Provide the (x, y) coordinate of the cell's center where the given text is located.  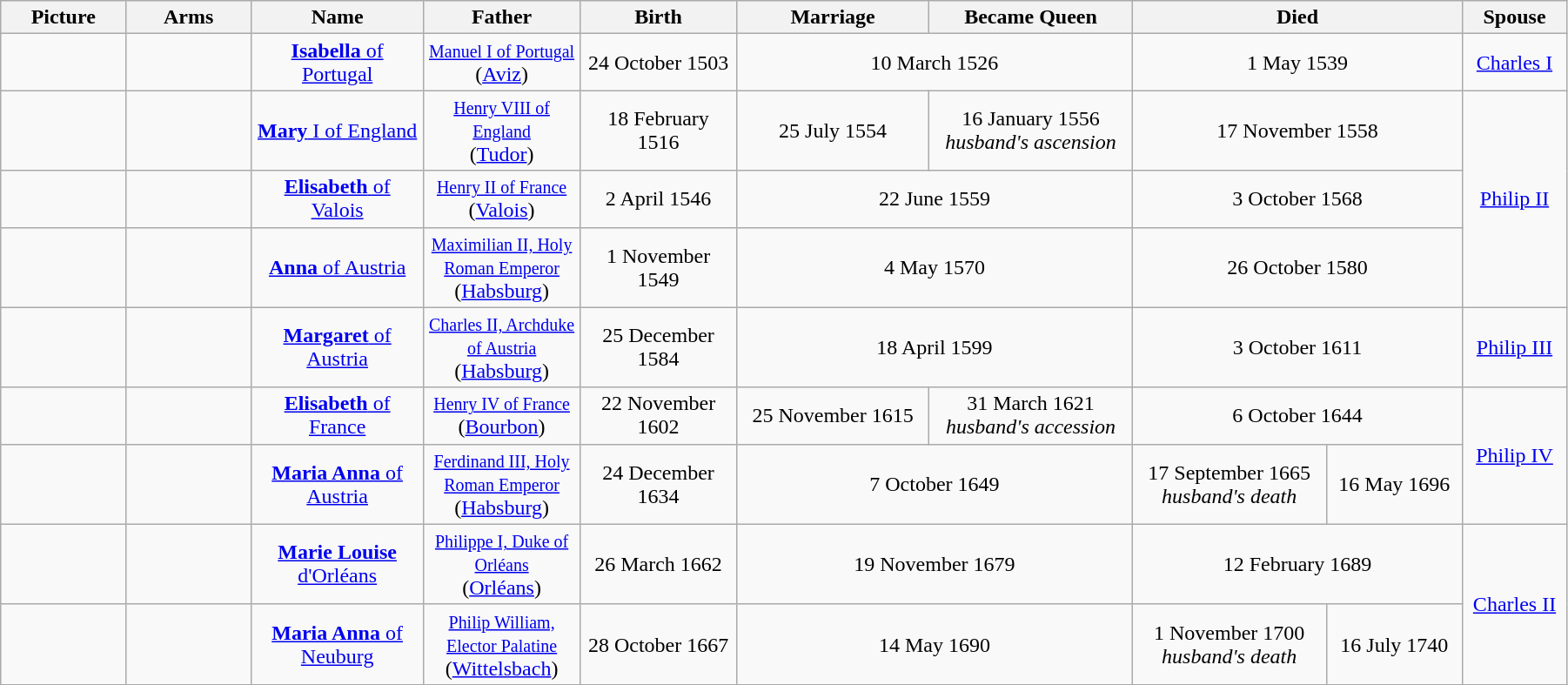
22 November 1602 (659, 416)
24 October 1503 (659, 63)
Anna of Austria (338, 267)
17 September 1665husband's death (1229, 484)
Marie Louise d'Orléans (338, 564)
Henry VIII of England(Tudor) (502, 131)
14 May 1690 (935, 644)
26 October 1580 (1297, 267)
3 October 1568 (1297, 198)
Died (1297, 17)
Birth (659, 17)
Father (502, 17)
19 November 1679 (935, 564)
Became Queen (1031, 17)
25 December 1584 (659, 347)
Charles II, Archduke of Austria (Habsburg) (502, 347)
4 May 1570 (935, 267)
Mary I of England (338, 131)
18 February 1516 (659, 131)
22 June 1559 (935, 198)
10 March 1526 (935, 63)
Maria Anna of Austria (338, 484)
Marriage (834, 17)
Philip II (1515, 198)
Maximilian II, Holy Roman Emperor(Habsburg) (502, 267)
Name (338, 17)
16 May 1696 (1394, 484)
Manuel I of Portugal(Aviz) (502, 63)
16 July 1740 (1394, 644)
Philip III (1515, 347)
Isabella of Portugal (338, 63)
25 July 1554 (834, 131)
16 January 1556husband's ascension (1031, 131)
Ferdinand III, Holy Roman Emperor(Habsburg) (502, 484)
Picture (64, 17)
Henry II of France(Valois) (502, 198)
Maria Anna of Neuburg (338, 644)
Charles II (1515, 604)
2 April 1546 (659, 198)
1 November 1549 (659, 267)
1 May 1539 (1297, 63)
Philip William, Elector Palatine(Wittelsbach) (502, 644)
26 March 1662 (659, 564)
Henry IV of France(Bourbon) (502, 416)
17 November 1558 (1297, 131)
Spouse (1515, 17)
Charles I (1515, 63)
31 March 1621husband's accession (1031, 416)
1 November 1700husband's death (1229, 644)
24 December 1634 (659, 484)
6 October 1644 (1297, 416)
Elisabeth of Valois (338, 198)
12 February 1689 (1297, 564)
28 October 1667 (659, 644)
18 April 1599 (935, 347)
Philippe I, Duke of Orléans(Orléans) (502, 564)
3 October 1611 (1297, 347)
Philip IV (1515, 456)
7 October 1649 (935, 484)
Margaret of Austria (338, 347)
25 November 1615 (834, 416)
Arms (189, 17)
Elisabeth of France (338, 416)
